Output the [x, y] coordinate of the center of the cell containing the given text.  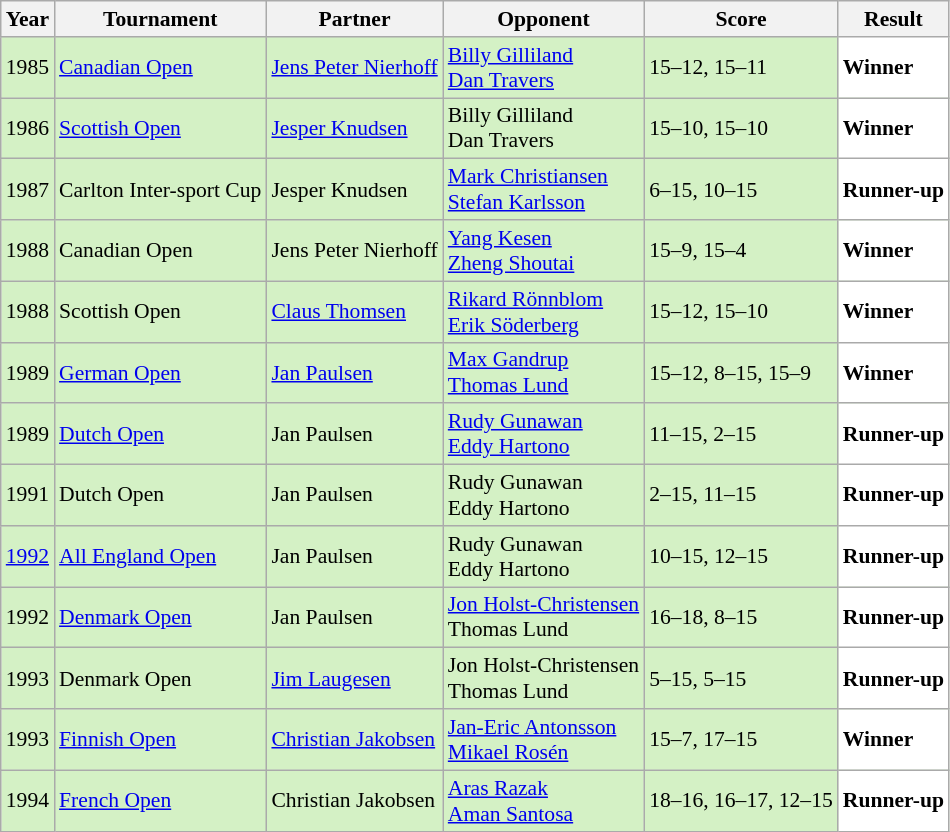
Opponent [544, 19]
15–12, 8–15, 15–9 [741, 372]
Carlton Inter-sport Cup [160, 190]
15–12, 15–11 [741, 68]
15–7, 17–15 [741, 740]
Score [741, 19]
Rikard Rönnblom Erik Söderberg [544, 312]
German Open [160, 372]
French Open [160, 800]
1991 [28, 496]
15–9, 15–4 [741, 250]
Finnish Open [160, 740]
Jan-Eric Antonsson Mikael Rosén [544, 740]
18–16, 16–17, 12–15 [741, 800]
All England Open [160, 556]
16–18, 8–15 [741, 618]
11–15, 2–15 [741, 434]
Result [894, 19]
Aras Razak Aman Santosa [544, 800]
15–12, 15–10 [741, 312]
Year [28, 19]
15–10, 15–10 [741, 128]
6–15, 10–15 [741, 190]
1987 [28, 190]
Partner [354, 19]
Claus Thomsen [354, 312]
Yang Kesen Zheng Shoutai [544, 250]
10–15, 12–15 [741, 556]
1985 [28, 68]
Max Gandrup Thomas Lund [544, 372]
1994 [28, 800]
2–15, 11–15 [741, 496]
1986 [28, 128]
Jim Laugesen [354, 678]
5–15, 5–15 [741, 678]
Tournament [160, 19]
Mark Christiansen Stefan Karlsson [544, 190]
